From the cell containing the given text, extract its center point as [x, y] coordinate. 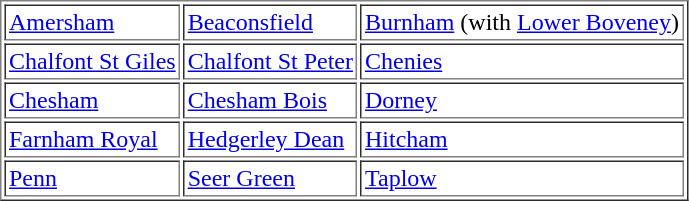
Seer Green [270, 178]
Taplow [522, 178]
Farnham Royal [92, 140]
Dorney [522, 100]
Amersham [92, 22]
Chalfont St Peter [270, 62]
Chesham Bois [270, 100]
Beaconsfield [270, 22]
Hedgerley Dean [270, 140]
Hitcham [522, 140]
Chesham [92, 100]
Chalfont St Giles [92, 62]
Penn [92, 178]
Chenies [522, 62]
Burnham (with Lower Boveney) [522, 22]
